Scan for the cell matching the given text and deliver its [x, y] coordinate at center. 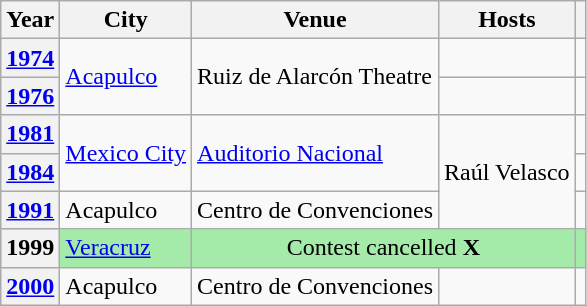
1999 [30, 248]
Raúl Velasco [508, 172]
Auditorio Nacional [316, 153]
Mexico City [126, 153]
Contest cancelled X [384, 248]
Ruiz de Alarcón Theatre [316, 77]
1974 [30, 58]
Veracruz [126, 248]
1976 [30, 96]
1981 [30, 134]
1991 [30, 210]
Hosts [508, 20]
Venue [316, 20]
1984 [30, 172]
City [126, 20]
2000 [30, 286]
Year [30, 20]
